Determine the [X, Y] coordinate at the center of the cell enclosing the given text.  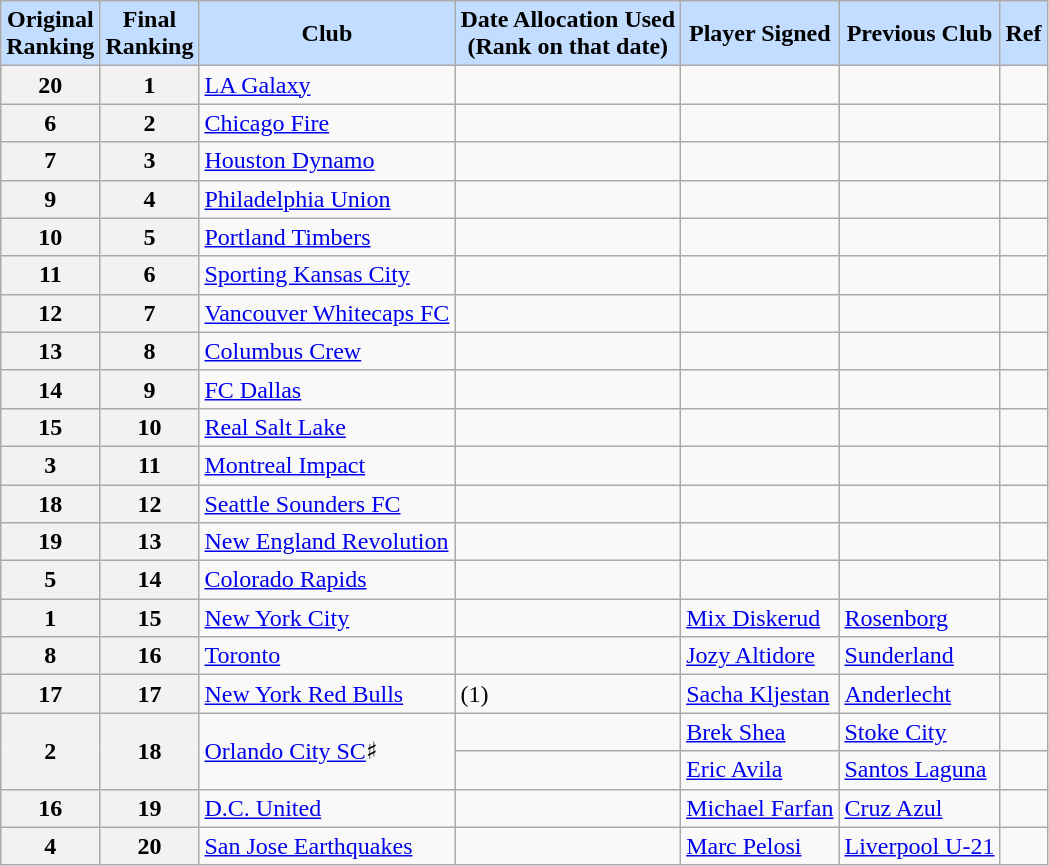
Ref [1024, 34]
Philadelphia Union [327, 199]
Real Salt Lake [327, 427]
Rosenborg [920, 618]
Toronto [327, 656]
Stoke City [920, 732]
Previous Club [920, 34]
Anderlecht [920, 694]
Vancouver Whitecaps FC [327, 313]
Seattle Sounders FC [327, 503]
Santos Laguna [920, 770]
D.C. United [327, 808]
Date Allocation Used (Rank on that date) [568, 34]
Liverpool U-21 [920, 846]
Cruz Azul [920, 808]
FC Dallas [327, 389]
Portland Timbers [327, 237]
(1) [568, 694]
Orlando City SC♯ [327, 751]
Marc Pelosi [760, 846]
Player Signed [760, 34]
San Jose Earthquakes [327, 846]
Michael Farfan [760, 808]
Colorado Rapids [327, 580]
Sporting Kansas City [327, 275]
Brek Shea [760, 732]
New York Red Bulls [327, 694]
Sunderland [920, 656]
Final Ranking [150, 34]
LA Galaxy [327, 85]
Mix Diskerud [760, 618]
Columbus Crew [327, 351]
Original Ranking [50, 34]
Houston Dynamo [327, 161]
Montreal Impact [327, 465]
Eric Avila [760, 770]
Chicago Fire [327, 123]
Club [327, 34]
Jozy Altidore [760, 656]
New England Revolution [327, 542]
Sacha Kljestan [760, 694]
New York City [327, 618]
